Return the [X, Y] coordinate for the center point of the cell that contains the specified text.  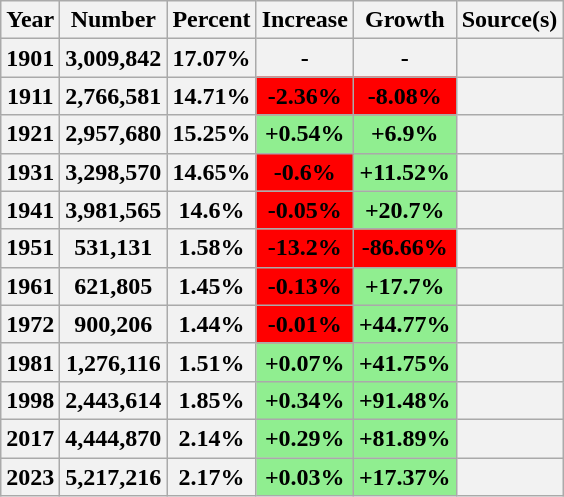
1981 [30, 362]
3,981,565 [114, 210]
-0.05% [304, 210]
-86.66% [404, 248]
1,276,116 [114, 362]
1941 [30, 210]
4,444,870 [114, 438]
1.44% [212, 324]
+0.54% [304, 134]
+0.07% [304, 362]
1931 [30, 172]
-0.01% [304, 324]
1911 [30, 96]
900,206 [114, 324]
2,957,680 [114, 134]
1.45% [212, 286]
-0.6% [304, 172]
Increase [304, 20]
5,217,216 [114, 477]
2023 [30, 477]
+17.37% [404, 477]
14.65% [212, 172]
621,805 [114, 286]
+6.9% [404, 134]
14.6% [212, 210]
2.17% [212, 477]
531,131 [114, 248]
1921 [30, 134]
+44.77% [404, 324]
+0.34% [304, 400]
1.58% [212, 248]
+81.89% [404, 438]
Number [114, 20]
+11.52% [404, 172]
+41.75% [404, 362]
+20.7% [404, 210]
Year [30, 20]
15.25% [212, 134]
-8.08% [404, 96]
Source(s) [510, 20]
Growth [404, 20]
1901 [30, 58]
2,766,581 [114, 96]
3,298,570 [114, 172]
2,443,614 [114, 400]
1961 [30, 286]
-2.36% [304, 96]
1.85% [212, 400]
3,009,842 [114, 58]
1998 [30, 400]
14.71% [212, 96]
1972 [30, 324]
+17.7% [404, 286]
+91.48% [404, 400]
-0.13% [304, 286]
+0.29% [304, 438]
1.51% [212, 362]
17.07% [212, 58]
2017 [30, 438]
+0.03% [304, 477]
-13.2% [304, 248]
2.14% [212, 438]
Percent [212, 20]
1951 [30, 248]
